Provide the (x, y) coordinate of the cell's center where the given text is located.  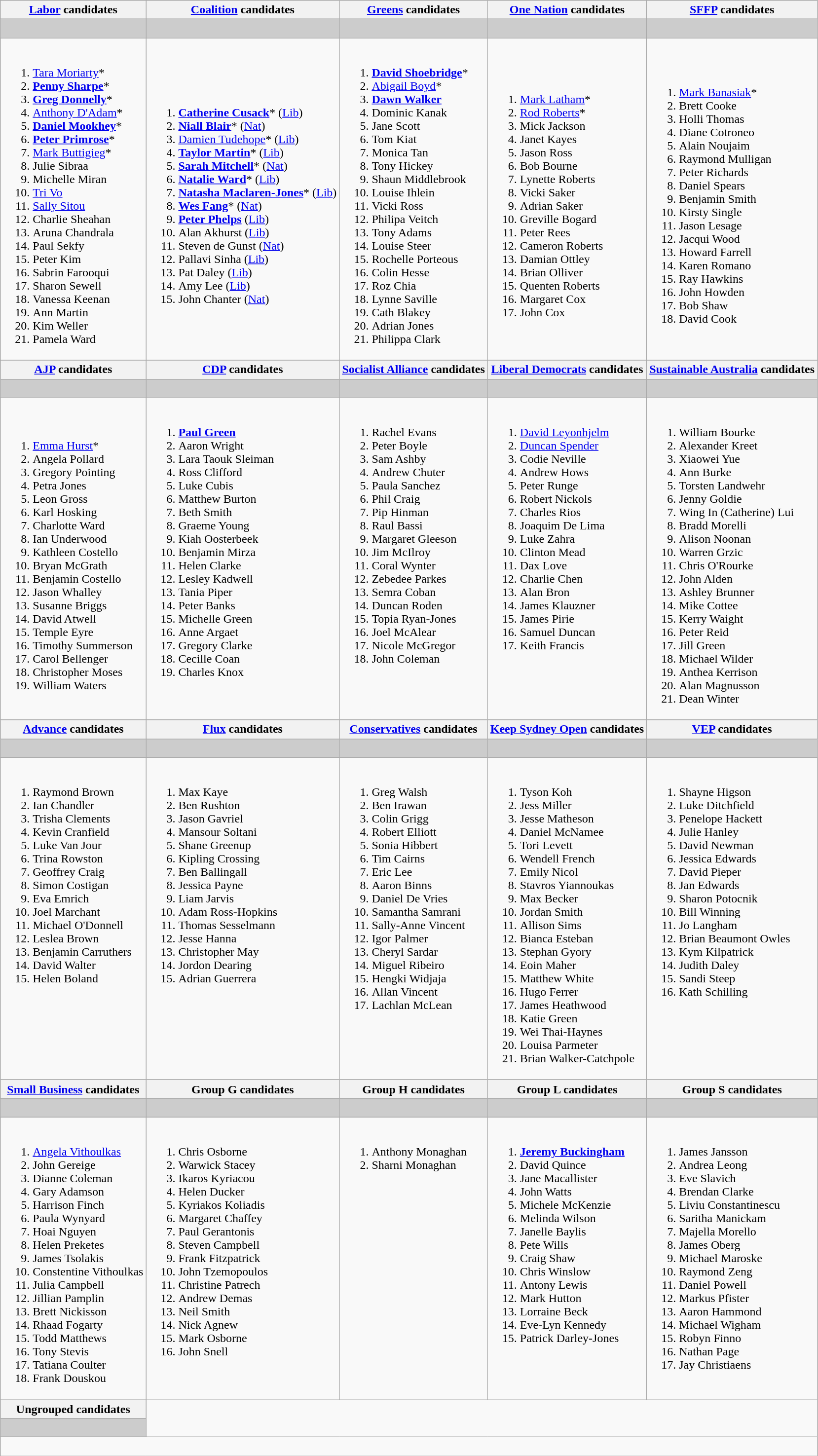
Group L candidates (567, 1089)
CDP candidates (243, 370)
SFFP candidates (732, 10)
Advance candidates (73, 729)
AJP candidates (73, 370)
Ungrouped candidates (73, 1409)
Sustainable Australia candidates (732, 370)
Socialist Alliance candidates (413, 370)
Small Business candidates (73, 1089)
Labor candidates (73, 10)
Group H candidates (413, 1089)
Liberal Democrats candidates (567, 370)
Coalition candidates (243, 10)
Group G candidates (243, 1089)
Conservatives candidates (413, 729)
Greens candidates (413, 10)
Keep Sydney Open candidates (567, 729)
Group S candidates (732, 1089)
One Nation candidates (567, 10)
Flux candidates (243, 729)
VEP candidates (732, 729)
Anthony MonaghanSharni Monaghan (413, 1258)
